Pinpoint the cell where the given text exists, returning its [X, Y] midpoint coordinate. 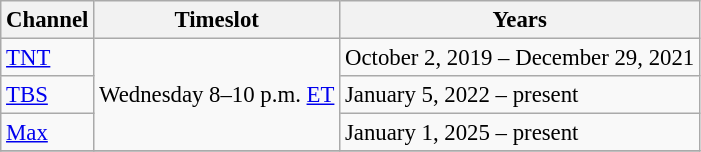
Wednesday 8–10 p.m. ET [217, 94]
TNT [48, 57]
TBS [48, 95]
Years [520, 20]
Timeslot [217, 20]
Channel [48, 20]
January 5, 2022 – present [520, 95]
January 1, 2025 – present [520, 133]
October 2, 2019 – December 29, 2021 [520, 57]
Max [48, 133]
